Pinpoint the cell where the given text exists, returning its (X, Y) midpoint coordinate. 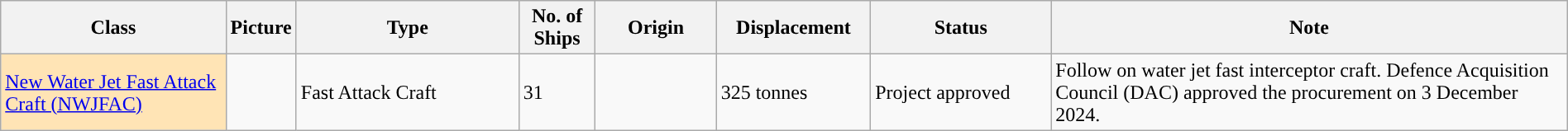
Displacement (794, 28)
Follow on water jet fast interceptor craft. Defence Acquisition Council (DAC) approved the procurement on 3 December 2024. (1309, 92)
New Water Jet Fast Attack Craft (NWJFAC) (113, 92)
Class (113, 28)
Type (407, 28)
Project approved (961, 92)
Note (1309, 28)
Status (961, 28)
Picture (261, 28)
Origin (656, 28)
325 tonnes (794, 92)
Fast Attack Craft (407, 92)
31 (557, 92)
No. of Ships (557, 28)
